Pinpoint the cell where the given text exists, returning its [X, Y] midpoint coordinate. 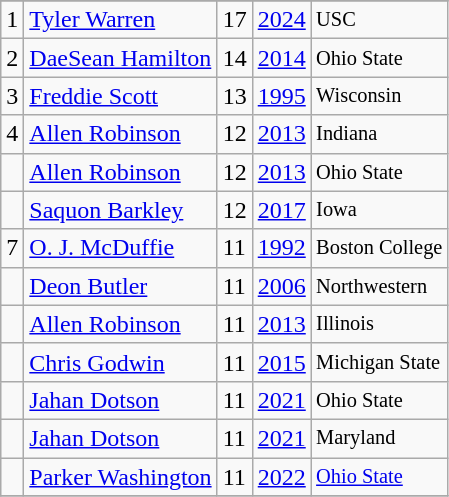
2017 [282, 210]
Maryland [379, 438]
Chris Godwin [120, 362]
O. J. McDuffie [120, 248]
Tyler Warren [120, 20]
1992 [282, 248]
4 [12, 134]
14 [234, 58]
Deon Butler [120, 286]
2022 [282, 477]
1 [12, 20]
7 [12, 248]
13 [234, 96]
2 [12, 58]
Boston College [379, 248]
USC [379, 20]
Northwestern [379, 286]
2015 [282, 362]
Parker Washington [120, 477]
Illinois [379, 324]
Wisconsin [379, 96]
2014 [282, 58]
Saquon Barkley [120, 210]
Indiana [379, 134]
1995 [282, 96]
2024 [282, 20]
17 [234, 20]
Iowa [379, 210]
3 [12, 96]
Freddie Scott [120, 96]
DaeSean Hamilton [120, 58]
Michigan State [379, 362]
2006 [282, 286]
